Return (x, y) of the center of cell containing provided text 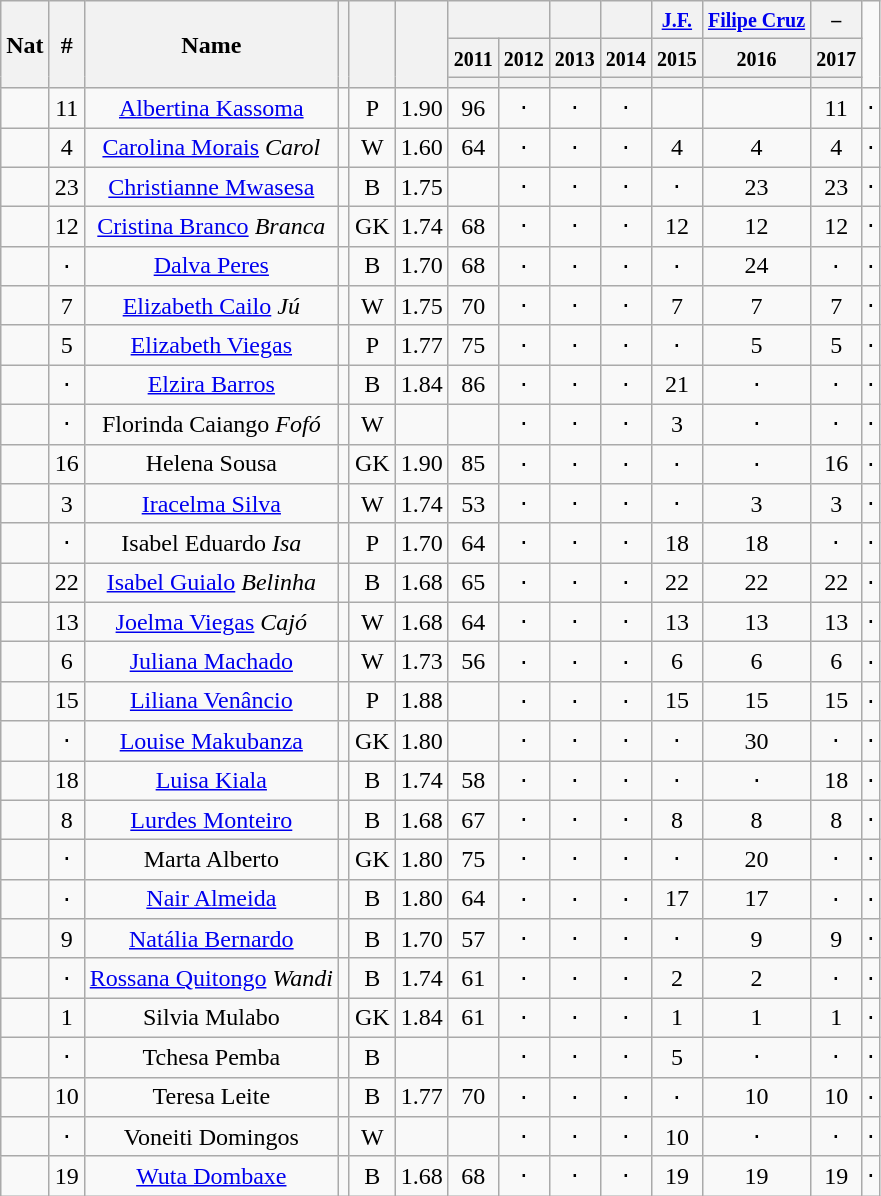
Rossana Quitongo Wandi (211, 978)
Silvia Mulabo (211, 1018)
67 (473, 820)
Liliana Venâncio (211, 701)
Voneiti Domingos (211, 1137)
Nair Almeida (211, 899)
30 (756, 741)
– (836, 20)
Elizabeth Cailo Jú (211, 306)
Juliana Machado (211, 662)
Isabel Guialo Belinha (211, 583)
53 (473, 504)
2013 (574, 58)
Luisa Kiala (211, 780)
21 (676, 385)
2012 (524, 58)
Name (211, 44)
Louise Makubanza (211, 741)
Wuta Dombaxe (211, 1176)
Marta Alberto (211, 860)
85 (473, 464)
Albertina Kassoma (211, 108)
57 (473, 939)
Tchesa Pemba (211, 1057)
Florinda Caiango Fofó (211, 424)
Isabel Eduardo Isa (211, 543)
Natália Bernardo (211, 939)
56 (473, 662)
1.88 (422, 701)
Elzira Barros (211, 385)
Teresa Leite (211, 1097)
Dalva Peres (211, 266)
Joelma Viegas Cajó (211, 622)
20 (756, 860)
Carolina Morais Carol (211, 148)
Lurdes Monteiro (211, 820)
Cristina Branco Branca (211, 227)
Christianne Mwasesa (211, 187)
1.60 (422, 148)
2011 (473, 58)
2015 (676, 58)
Helena Sousa (211, 464)
65 (473, 583)
2016 (756, 58)
1.73 (422, 662)
58 (473, 780)
# (66, 44)
Iracelma Silva (211, 504)
2017 (836, 58)
Filipe Cruz (756, 20)
86 (473, 385)
J.F. (676, 20)
Nat (25, 44)
Elizabeth Viegas (211, 345)
24 (756, 266)
2014 (626, 58)
96 (473, 108)
